For the text-containing cell, return its midpoint in (x, y) coordinate format. 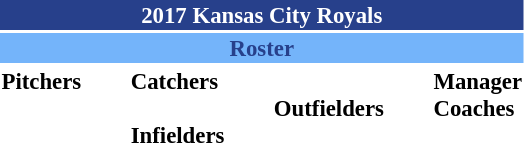
2017 Kansas City Royals (262, 15)
Roster (262, 48)
